Search for the cell housing the specified text and yield its (x, y) center coordinate. 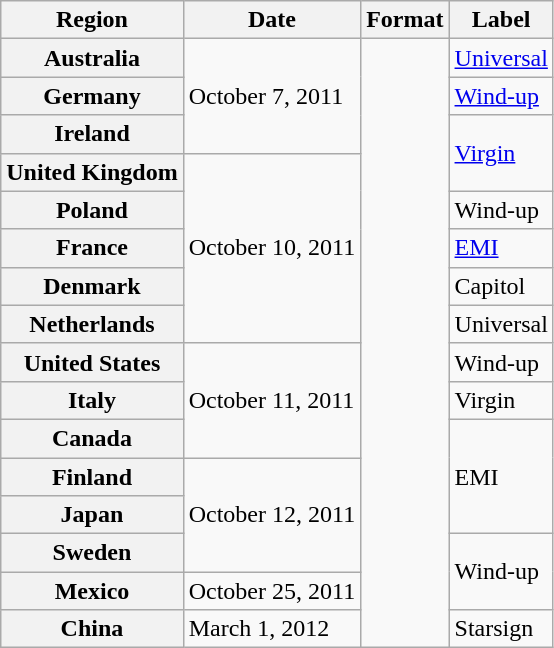
Australia (92, 58)
Capitol (501, 286)
Ireland (92, 134)
Label (501, 20)
Sweden (92, 553)
France (92, 248)
Date (272, 20)
October 10, 2011 (272, 248)
October 25, 2011 (272, 591)
China (92, 629)
October 12, 2011 (272, 515)
Poland (92, 210)
Denmark (92, 286)
Italy (92, 400)
March 1, 2012 (272, 629)
Germany (92, 96)
Format (405, 20)
Region (92, 20)
Canada (92, 438)
Mexico (92, 591)
United States (92, 362)
Netherlands (92, 324)
Starsign (501, 629)
October 11, 2011 (272, 400)
Finland (92, 477)
October 7, 2011 (272, 96)
Japan (92, 515)
United Kingdom (92, 172)
